Detect which cell encompasses the target text, then output its (X, Y) center coordinate. 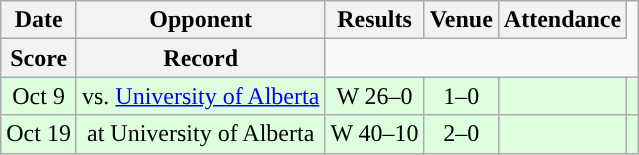
Oct 9 (39, 96)
W 26–0 (374, 96)
Venue (461, 20)
Attendance (562, 20)
Opponent (200, 20)
at University of Alberta (200, 134)
Record (200, 58)
2–0 (461, 134)
vs. University of Alberta (200, 96)
Results (374, 20)
Score (39, 58)
1–0 (461, 96)
Date (39, 20)
W 40–10 (374, 134)
Oct 19 (39, 134)
